Detect which cell encompasses the target text, then output its (x, y) center coordinate. 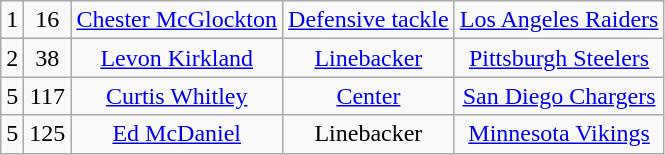
2 (12, 58)
Los Angeles Raiders (559, 20)
Ed McDaniel (177, 134)
Levon Kirkland (177, 58)
1 (12, 20)
Pittsburgh Steelers (559, 58)
Center (369, 96)
125 (48, 134)
117 (48, 96)
San Diego Chargers (559, 96)
Defensive tackle (369, 20)
38 (48, 58)
Chester McGlockton (177, 20)
Curtis Whitley (177, 96)
Minnesota Vikings (559, 134)
16 (48, 20)
